Return [x, y] of the center of cell containing provided text 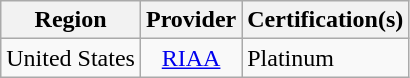
United States [71, 58]
RIAA [190, 58]
Provider [190, 20]
Region [71, 20]
Platinum [326, 58]
Certification(s) [326, 20]
